Find where the given text appears and provide that cell's center as (X, Y) coordinate. 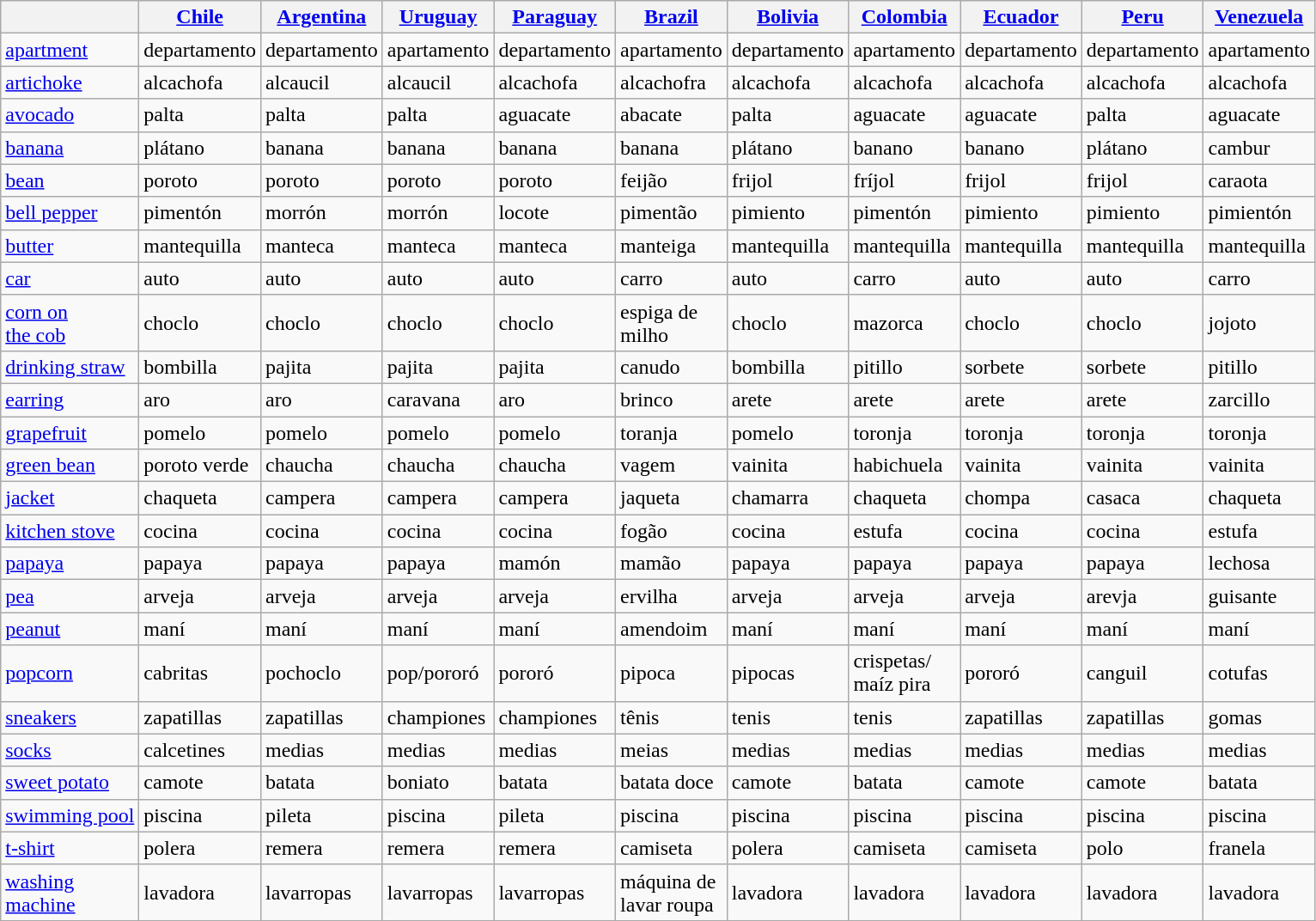
Venezuela (1259, 17)
tênis (672, 717)
pop/pororó (438, 674)
jacket (70, 498)
alcachofra (672, 82)
pimientón (1259, 213)
bean (70, 180)
green bean (70, 466)
corn on the cob (70, 323)
calcetines (200, 750)
washing machine (70, 892)
butter (70, 246)
Argentina (322, 17)
lechosa (1259, 564)
canudo (672, 367)
Brazil (672, 17)
vagem (672, 466)
grapefruit (70, 432)
franela (1259, 848)
apartment (70, 50)
Colombia (905, 17)
Uruguay (438, 17)
fríjol (905, 180)
car (70, 278)
zarcillo (1259, 400)
mamão (672, 564)
t-shirt (70, 848)
canguil (1142, 674)
jojoto (1259, 323)
toranja (672, 432)
artichoke (70, 82)
abacate (672, 115)
bell pepper (70, 213)
máquina de lavar roupa (672, 892)
sneakers (70, 717)
fogão (672, 531)
gomas (1259, 717)
poroto verde (200, 466)
avocado (70, 115)
ervilha (672, 596)
Ecuador (1021, 17)
caraota (1259, 180)
espiga de milho (672, 323)
batata doce (672, 783)
guisante (1259, 596)
Bolivia (788, 17)
Paraguay (555, 17)
cambur (1259, 148)
meias (672, 750)
chompa (1021, 498)
crispetas/maíz pira (905, 674)
peanut (70, 629)
locote (555, 213)
pimentão (672, 213)
Chile (200, 17)
arevja (1142, 596)
kitchen stove (70, 531)
earring (70, 400)
swimming pool (70, 815)
popcorn (70, 674)
cotufas (1259, 674)
pochoclo (322, 674)
polo (1142, 848)
habichuela (905, 466)
sweet potato (70, 783)
mazorca (905, 323)
jaqueta (672, 498)
boniato (438, 783)
casaca (1142, 498)
caravana (438, 400)
feijão (672, 180)
manteiga (672, 246)
mamón (555, 564)
Peru (1142, 17)
chamarra (788, 498)
cabritas (200, 674)
socks (70, 750)
pipocas (788, 674)
pea (70, 596)
drinking straw (70, 367)
brinco (672, 400)
amendoim (672, 629)
pipoca (672, 674)
